Search for the cell housing the specified text and yield its (X, Y) center coordinate. 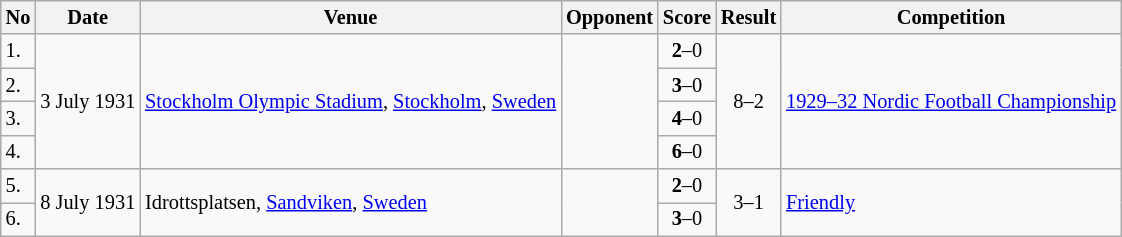
3. (18, 118)
1. (18, 51)
3 July 1931 (88, 102)
5. (18, 186)
1929–32 Nordic Football Championship (951, 102)
Idrottsplatsen, Sandviken, Sweden (350, 202)
Score (687, 17)
6–0 (687, 152)
Date (88, 17)
8 July 1931 (88, 202)
3–1 (748, 202)
Competition (951, 17)
No (18, 17)
Venue (350, 17)
2. (18, 85)
Result (748, 17)
4. (18, 152)
Friendly (951, 202)
8–2 (748, 102)
6. (18, 219)
Stockholm Olympic Stadium, Stockholm, Sweden (350, 102)
4–0 (687, 118)
Opponent (610, 17)
